Determine the (x, y) coordinate at the center of the cell enclosing the given text.  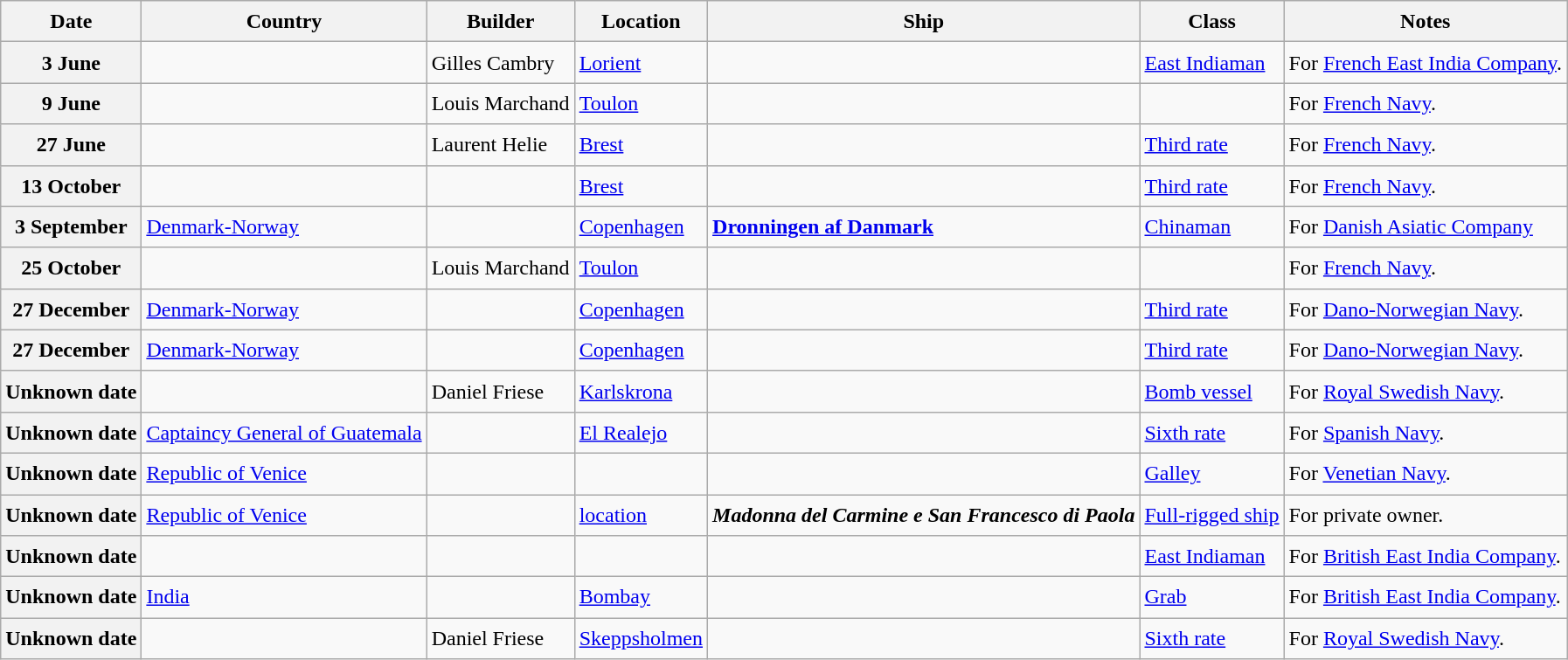
Class (1211, 21)
For Danish Asiatic Company (1425, 227)
Location (641, 21)
Grab (1211, 598)
9 June (72, 103)
Galley (1211, 474)
Full-rigged ship (1211, 516)
location (641, 516)
Gilles Cambry (500, 63)
Bomb vessel (1211, 392)
Date (72, 21)
13 October (72, 185)
Bombay (641, 598)
Karlskrona (641, 392)
3 September (72, 227)
Captaincy General of Guatemala (284, 432)
Lorient (641, 63)
Country (284, 21)
Ship (924, 21)
25 October (72, 267)
For Spanish Navy. (1425, 432)
Chinaman (1211, 227)
Laurent Helie (500, 145)
Builder (500, 21)
27 June (72, 145)
For French East India Company. (1425, 63)
India (284, 598)
For Venetian Navy. (1425, 474)
Madonna del Carmine e San Francesco di Paola (924, 516)
Dronningen af Danmark (924, 227)
Skeppsholmen (641, 638)
El Realejo (641, 432)
For private owner. (1425, 516)
3 June (72, 63)
Notes (1425, 21)
